Capture the cell that displays the provided text and extract its [X, Y] central coordinate. 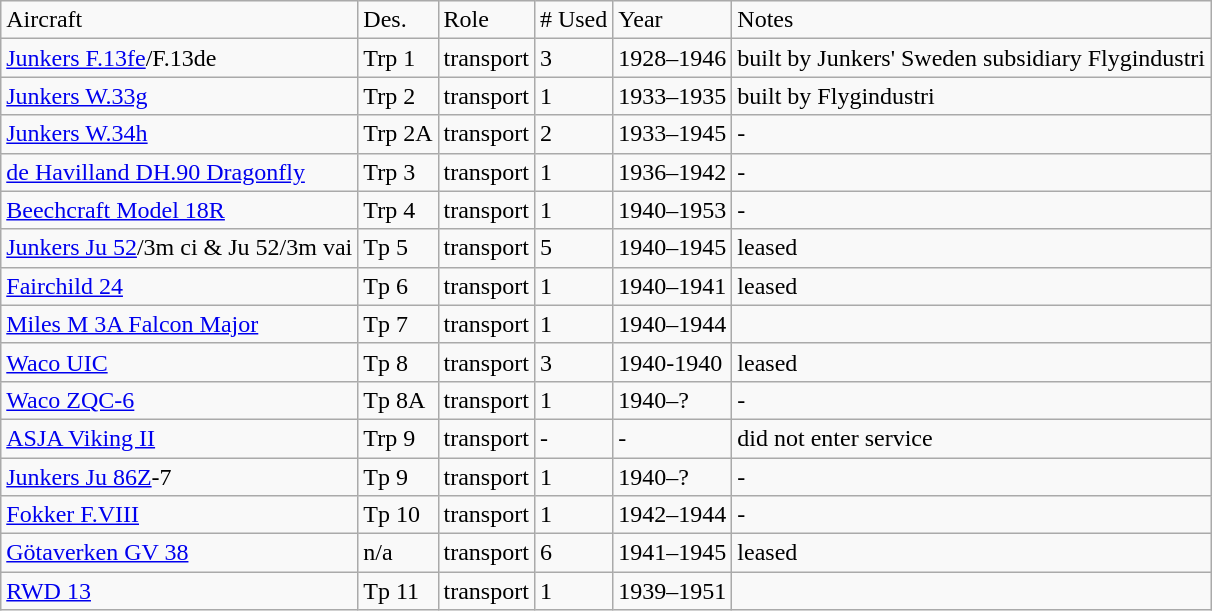
Trp 9 [398, 438]
Junkers W.34h [180, 134]
Fokker F.VIII [180, 515]
Year [672, 20]
built by Junkers' Sweden subsidiary Flygindustri [972, 58]
Tp 8 [398, 362]
1939–1951 [672, 591]
1940–1941 [672, 286]
Des. [398, 20]
Tp 5 [398, 248]
Tp 8A [398, 400]
Aircraft [180, 20]
Junkers Ju 52/3m ci & Ju 52/3m vai [180, 248]
n/a [398, 553]
1940–1945 [672, 248]
1940–1944 [672, 324]
1940-1940 [672, 362]
Tp 10 [398, 515]
Role [486, 20]
5 [573, 248]
1942–1944 [672, 515]
2 [573, 134]
Waco UIC [180, 362]
Junkers F.13fe/F.13de [180, 58]
1933–1935 [672, 96]
built by Flygindustri [972, 96]
Götaverken GV 38 [180, 553]
1941–1945 [672, 553]
de Havilland DH.90 Dragonfly [180, 172]
Trp 2 [398, 96]
1933–1945 [672, 134]
Miles M 3A Falcon Major [180, 324]
Tp 11 [398, 591]
1936–1942 [672, 172]
Trp 1 [398, 58]
Tp 6 [398, 286]
ASJA Viking II [180, 438]
Junkers W.33g [180, 96]
Fairchild 24 [180, 286]
Notes [972, 20]
Junkers Ju 86Z-7 [180, 477]
Beechcraft Model 18R [180, 210]
1928–1946 [672, 58]
Tp 7 [398, 324]
Tp 9 [398, 477]
RWD 13 [180, 591]
did not enter service [972, 438]
Waco ZQC-6 [180, 400]
Trp 3 [398, 172]
1940–1953 [672, 210]
Trp 4 [398, 210]
6 [573, 553]
Trp 2A [398, 134]
# Used [573, 20]
